Return the (X, Y) coordinate for the center point of the cell that contains the specified text.  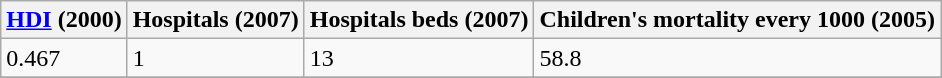
Children's mortality every 1000 (2005) (738, 20)
13 (419, 58)
1 (216, 58)
Hospitals beds (2007) (419, 20)
HDI (2000) (64, 20)
58.8 (738, 58)
Hospitals (2007) (216, 20)
0.467 (64, 58)
